Locate the cell with the specified text and output its (X, Y) center coordinate. 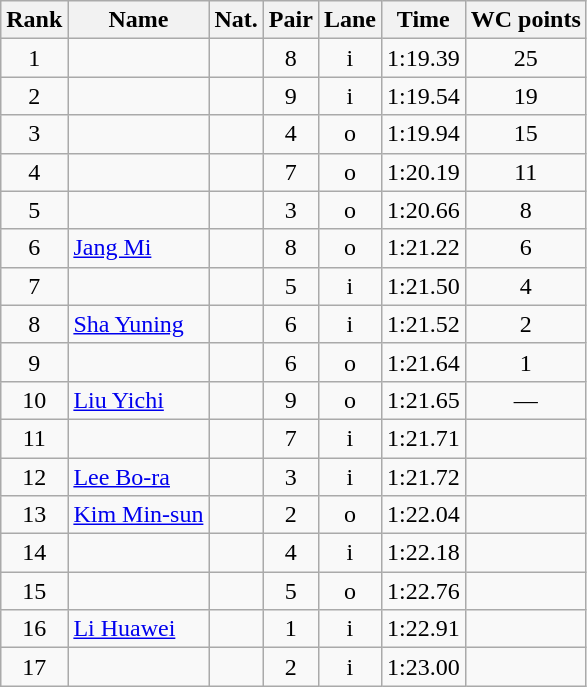
1:20.19 (423, 172)
Jang Mi (138, 248)
13 (34, 515)
1:22.91 (423, 629)
25 (526, 58)
1:19.39 (423, 58)
1:19.94 (423, 134)
1:22.04 (423, 515)
14 (34, 553)
Name (138, 20)
1:22.18 (423, 553)
1:21.65 (423, 400)
WC points (526, 20)
17 (34, 667)
19 (526, 96)
1:21.64 (423, 362)
Kim Min-sun (138, 515)
Pair (290, 20)
1:21.52 (423, 324)
1:21.71 (423, 438)
Li Huawei (138, 629)
Lane (350, 20)
Rank (34, 20)
10 (34, 400)
1:21.72 (423, 477)
1:22.76 (423, 591)
1:23.00 (423, 667)
1:19.54 (423, 96)
Lee Bo-ra (138, 477)
12 (34, 477)
1:20.66 (423, 210)
Nat. (236, 20)
1:21.22 (423, 248)
Sha Yuning (138, 324)
1:21.50 (423, 286)
Liu Yichi (138, 400)
— (526, 400)
16 (34, 629)
Time (423, 20)
